Pinpoint the cell where the given text exists, returning its (X, Y) midpoint coordinate. 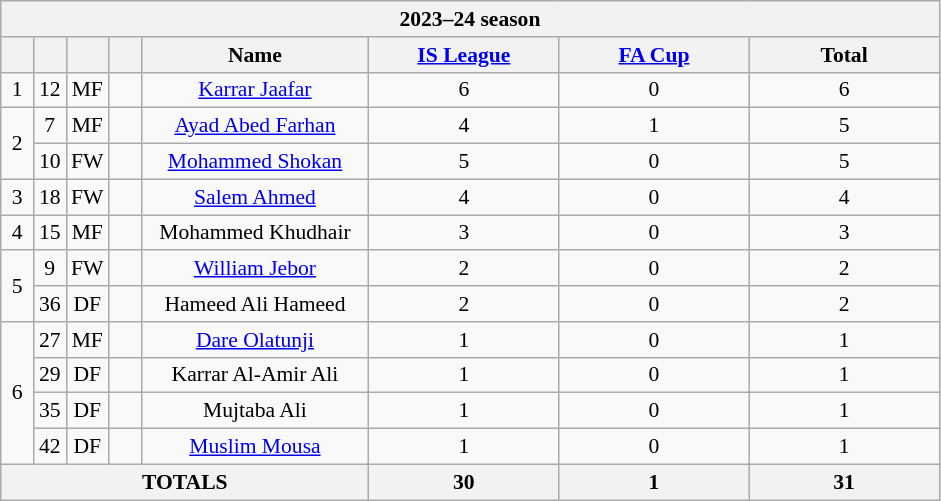
Mohammed Khudhair (255, 233)
Karrar Jaafar (255, 90)
Mohammed Shokan (255, 162)
31 (844, 482)
15 (50, 233)
35 (50, 411)
27 (50, 340)
10 (50, 162)
Hameed Ali Hameed (255, 304)
2023–24 season (470, 19)
IS League (464, 55)
Karrar Al-Amir Ali (255, 375)
9 (50, 269)
Ayad Abed Farhan (255, 126)
William Jebor (255, 269)
Total (844, 55)
Mujtaba Ali (255, 411)
Salem Ahmed (255, 197)
TOTALS (185, 482)
Name (255, 55)
FA Cup (654, 55)
30 (464, 482)
Muslim Mousa (255, 447)
18 (50, 197)
36 (50, 304)
42 (50, 447)
12 (50, 90)
29 (50, 375)
Dare Olatunji (255, 340)
7 (50, 126)
